Identify which cell holds the provided text, then report its [x, y] central coordinate. 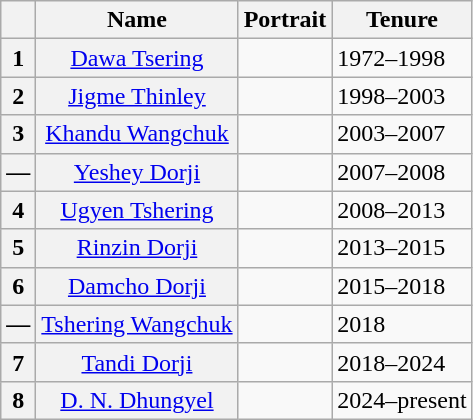
3 [18, 134]
2008–2013 [402, 210]
8 [18, 400]
2007–2008 [402, 172]
Jigme Thinley [137, 96]
1 [18, 58]
2018 [402, 324]
5 [18, 248]
Tandi Dorji [137, 362]
Damcho Dorji [137, 286]
7 [18, 362]
Portrait [285, 20]
1972–1998 [402, 58]
Tenure [402, 20]
2015–2018 [402, 286]
Rinzin Dorji [137, 248]
D. N. Dhungyel [137, 400]
6 [18, 286]
Khandu Wangchuk [137, 134]
2013–2015 [402, 248]
4 [18, 210]
2018–2024 [402, 362]
Ugyen Tshering [137, 210]
Tshering Wangchuk [137, 324]
Name [137, 20]
Yeshey Dorji [137, 172]
2003–2007 [402, 134]
2024–present [402, 400]
1998–2003 [402, 96]
2 [18, 96]
Dawa Tsering [137, 58]
